Extract the [X, Y] coordinate from the center of the cell holding the provided text.  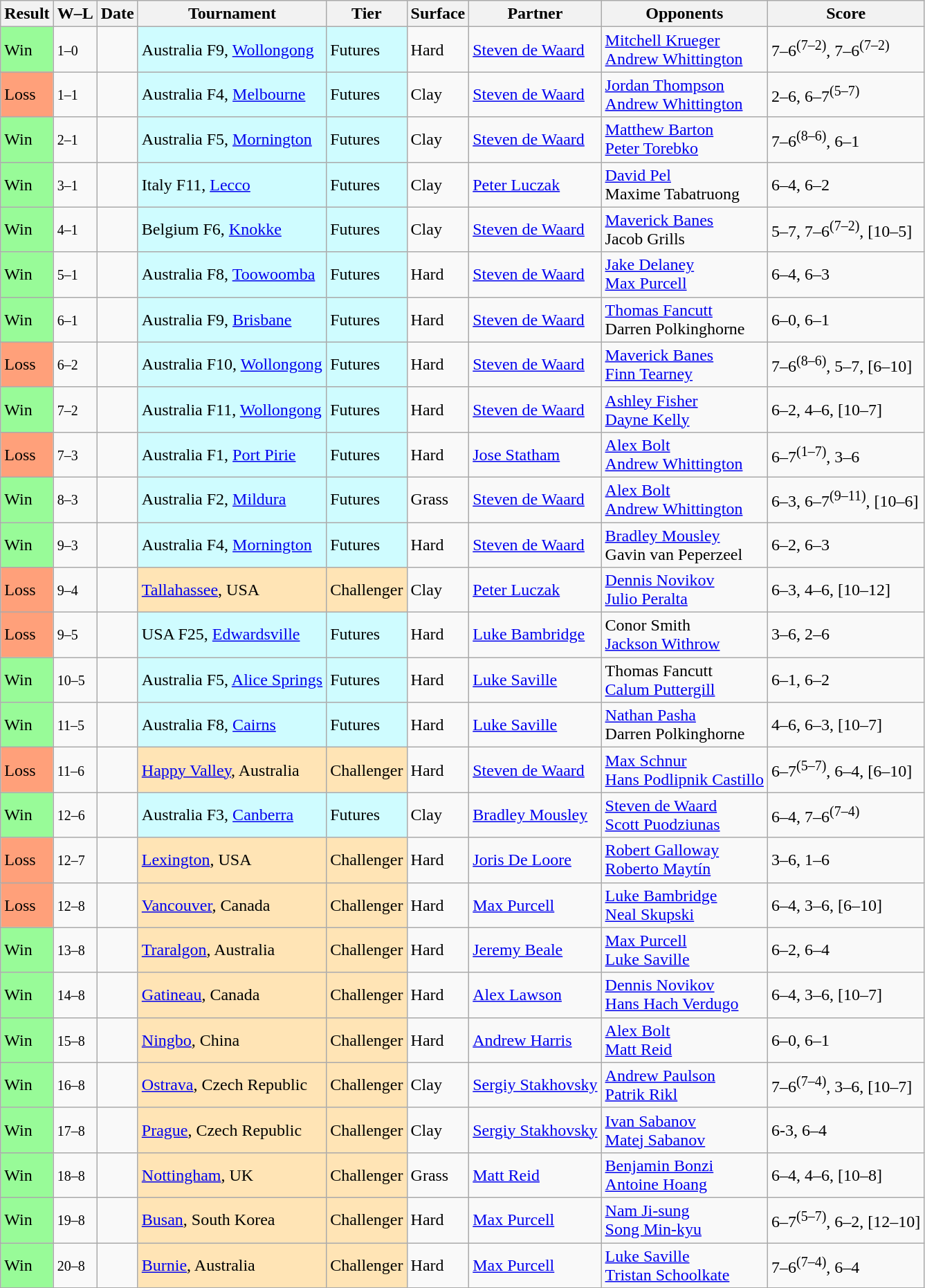
10–5 [75, 680]
Ivan Sabanov Matej Sabanov [684, 1130]
Jordan Thompson Andrew Whittington [684, 94]
17–8 [75, 1130]
Jose Statham [535, 454]
Australia F8, Toowoomba [232, 274]
4–1 [75, 230]
6–7(1–7), 3–6 [845, 454]
Lexington, USA [232, 860]
Thomas Fancutt Calum Puttergill [684, 680]
Belgium F6, Knokke [232, 230]
7–6(7–2), 7–6(7–2) [845, 50]
11–6 [75, 770]
Jake Delaney Max Purcell [684, 274]
Gatineau, Canada [232, 995]
Vancouver, Canada [232, 905]
Max Schnur Hans Podlipnik Castillo [684, 770]
Tier [367, 14]
Mitchell Krueger Andrew Whittington [684, 50]
Nottingham, UK [232, 1175]
6–3, 4–6, [10–12] [845, 590]
7–6(7–4), 3–6, [10–7] [845, 1085]
4–6, 6–3, [10–7] [845, 725]
Date [118, 14]
2–1 [75, 140]
3–1 [75, 184]
Busan, South Korea [232, 1219]
6–4, 6–2 [845, 184]
Dennis Novikov Hans Hach Verdugo [684, 995]
Traralgon, Australia [232, 950]
7–6(8–6), 6–1 [845, 140]
Australia F5, Mornington [232, 140]
Matt Reid [535, 1175]
6–7(5–7), 6–2, [12–10] [845, 1219]
Joris De Loore [535, 860]
Andrew Paulson Patrik Rikl [684, 1085]
Luke Bambridge Neal Skupski [684, 905]
Happy Valley, Australia [232, 770]
Dennis Novikov Julio Peralta [684, 590]
Thomas Fancutt Darren Polkinghorne [684, 320]
Australia F10, Wollongong [232, 364]
6–4, 4–6, [10–8] [845, 1175]
3–6, 2–6 [845, 635]
19–8 [75, 1219]
Benjamin Bonzi Antoine Hoang [684, 1175]
Ostrava, Czech Republic [232, 1085]
12–8 [75, 905]
6–7(5–7), 6–4, [6–10] [845, 770]
Australia F4, Mornington [232, 544]
6–2, 6–3 [845, 544]
18–8 [75, 1175]
Bradley Mousley [535, 815]
9–5 [75, 635]
9–3 [75, 544]
7–6(7–4), 6–4 [845, 1265]
6-3, 6–4 [845, 1130]
6–1 [75, 320]
6–2, 6–4 [845, 950]
Australia F9, Brisbane [232, 320]
14–8 [75, 995]
7–2 [75, 410]
Nam Ji-sung Song Min-kyu [684, 1219]
6–2 [75, 364]
6–3, 6–7(9–11), [10–6] [845, 500]
1–1 [75, 94]
6–4, 3–6, [6–10] [845, 905]
Partner [535, 14]
Maverick Banes Finn Tearney [684, 364]
Conor Smith Jackson Withrow [684, 635]
Nathan Pasha Darren Polkinghorne [684, 725]
7–6(8–6), 5–7, [6–10] [845, 364]
11–5 [75, 725]
6–2, 4–6, [10–7] [845, 410]
Australia F2, Mildura [232, 500]
Burnie, Australia [232, 1265]
6–4, 6–3 [845, 274]
6–4, 3–6, [10–7] [845, 995]
Andrew Harris [535, 1040]
Alex Bolt Matt Reid [684, 1040]
5–1 [75, 274]
Tallahassee, USA [232, 590]
Bradley Mousley Gavin van Peperzeel [684, 544]
Max Purcell Luke Saville [684, 950]
8–3 [75, 500]
13–8 [75, 950]
Maverick Banes Jacob Grills [684, 230]
Result [27, 14]
David Pel Maxime Tabatruong [684, 184]
Italy F11, Lecco [232, 184]
Australia F5, Alice Springs [232, 680]
Robert Galloway Roberto Maytín [684, 860]
Australia F11, Wollongong [232, 410]
Alex Lawson [535, 995]
Opponents [684, 14]
Australia F4, Melbourne [232, 94]
15–8 [75, 1040]
2–6, 6–7(5–7) [845, 94]
20–8 [75, 1265]
Tournament [232, 14]
Luke Saville Tristan Schoolkate [684, 1265]
Score [845, 14]
Prague, Czech Republic [232, 1130]
7–3 [75, 454]
12–6 [75, 815]
Australia F9, Wollongong [232, 50]
USA F25, Edwardsville [232, 635]
W–L [75, 14]
12–7 [75, 860]
Luke Bambridge [535, 635]
Steven de Waard Scott Puodziunas [684, 815]
16–8 [75, 1085]
1–0 [75, 50]
Jeremy Beale [535, 950]
9–4 [75, 590]
6–4, 7–6(7–4) [845, 815]
Australia F3, Canberra [232, 815]
Australia F1, Port Pirie [232, 454]
6–1, 6–2 [845, 680]
Ashley Fisher Dayne Kelly [684, 410]
Matthew Barton Peter Torebko [684, 140]
Australia F8, Cairns [232, 725]
Surface [438, 14]
3–6, 1–6 [845, 860]
5–7, 7–6(7–2), [10–5] [845, 230]
Ningbo, China [232, 1040]
